Extract the [X, Y] coordinate from the center of the cell holding the provided text.  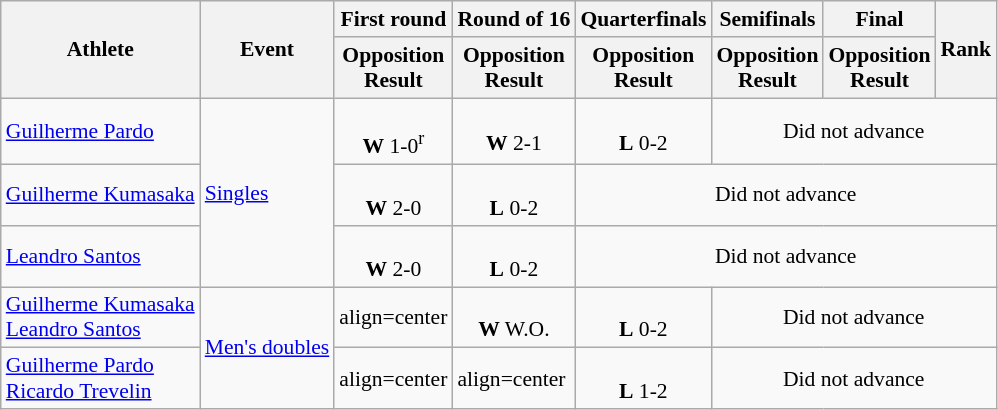
Semifinals [767, 19]
First round [393, 19]
Event [268, 50]
W 2-1 [514, 132]
Rank [966, 50]
W 1-0r [393, 132]
Final [879, 19]
Guilherme PardoRicardo Trevelin [100, 378]
Leandro Santos [100, 256]
Guilherme Kumasaka [100, 196]
Guilherme Pardo [100, 132]
Guilherme KumasakaLeandro Santos [100, 318]
Athlete [100, 50]
Round of 16 [514, 19]
L 1-2 [643, 378]
Quarterfinals [643, 19]
Men's doubles [268, 348]
Singles [268, 192]
W W.O. [514, 318]
